For the text-containing cell, return its midpoint in [x, y] coordinate format. 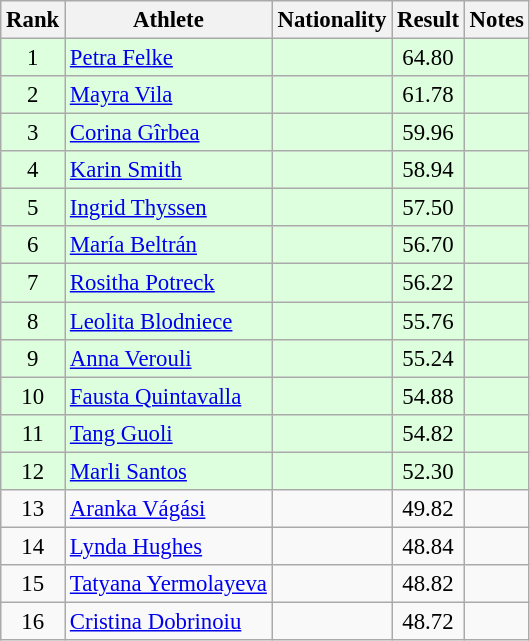
Notes [496, 20]
55.76 [428, 321]
Tang Guoli [169, 433]
64.80 [428, 58]
9 [33, 358]
Petra Felke [169, 58]
6 [33, 245]
59.96 [428, 133]
2 [33, 95]
61.78 [428, 95]
Mayra Vila [169, 95]
Lynda Hughes [169, 546]
14 [33, 546]
54.82 [428, 433]
Cristina Dobrinoiu [169, 621]
55.24 [428, 358]
11 [33, 433]
4 [33, 170]
12 [33, 471]
48.72 [428, 621]
María Beltrán [169, 245]
Fausta Quintavalla [169, 396]
8 [33, 321]
1 [33, 58]
Rositha Potreck [169, 283]
Rank [33, 20]
52.30 [428, 471]
5 [33, 208]
Athlete [169, 20]
Karin Smith [169, 170]
15 [33, 584]
13 [33, 509]
7 [33, 283]
10 [33, 396]
56.70 [428, 245]
58.94 [428, 170]
57.50 [428, 208]
Anna Verouli [169, 358]
Nationality [332, 20]
49.82 [428, 509]
Ingrid Thyssen [169, 208]
Corina Gîrbea [169, 133]
Marli Santos [169, 471]
Tatyana Yermolayeva [169, 584]
3 [33, 133]
56.22 [428, 283]
Aranka Vágási [169, 509]
Leolita Blodniece [169, 321]
48.82 [428, 584]
Result [428, 20]
16 [33, 621]
48.84 [428, 546]
54.88 [428, 396]
